Output the [X, Y] coordinate of the center of the cell containing the given text.  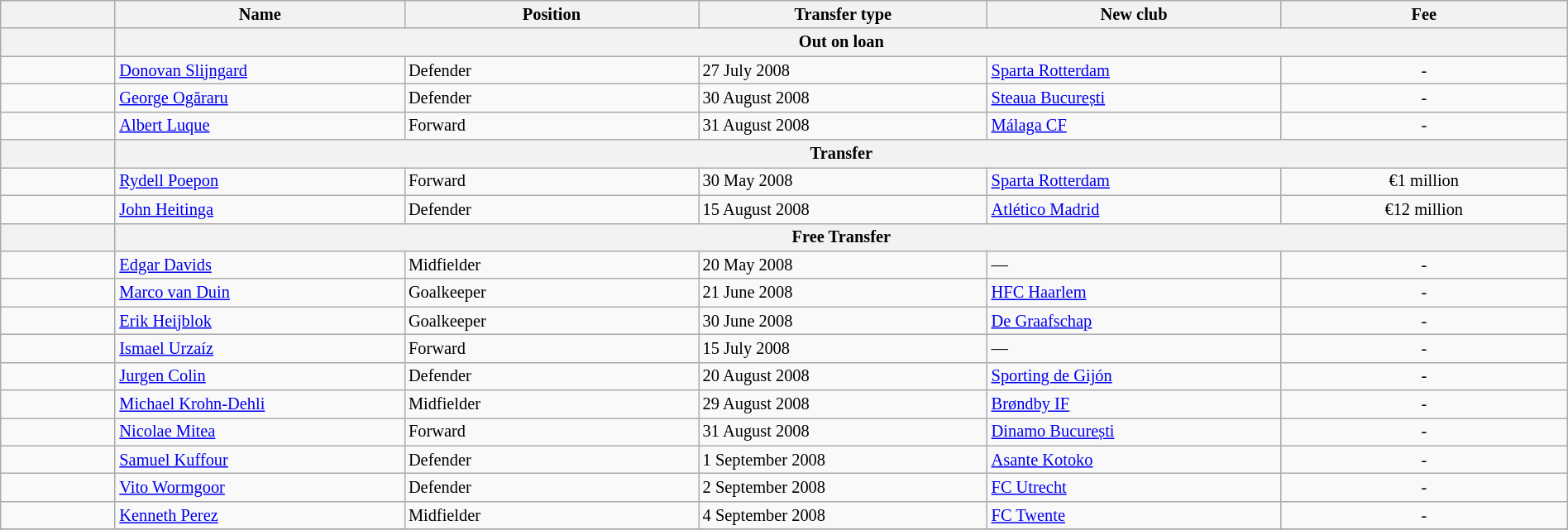
Fee [1424, 14]
29 August 2008 [844, 404]
21 June 2008 [844, 293]
Kenneth Perez [260, 515]
€1 million [1424, 181]
4 September 2008 [844, 515]
2 September 2008 [844, 487]
Málaga CF [1135, 126]
30 August 2008 [844, 98]
Ismael Urzaíz [260, 348]
Rydell Poepon [260, 181]
1 September 2008 [844, 460]
FC Twente [1135, 515]
Jurgen Colin [260, 376]
Albert Luque [260, 126]
Brøndby IF [1135, 404]
15 August 2008 [844, 209]
New club [1135, 14]
Samuel Kuffour [260, 460]
FC Utrecht [1135, 487]
George Ogăraru [260, 98]
Steaua București [1135, 98]
HFC Haarlem [1135, 293]
Dinamo București [1135, 432]
Out on loan [841, 42]
Transfer [841, 154]
Michael Krohn-Dehli [260, 404]
Position [552, 14]
Transfer type [844, 14]
De Graafschap [1135, 321]
Name [260, 14]
Marco van Duin [260, 293]
Nicolae Mitea [260, 432]
Free Transfer [841, 237]
John Heitinga [260, 209]
27 July 2008 [844, 70]
Vito Wormgoor [260, 487]
30 June 2008 [844, 321]
Atlético Madrid [1135, 209]
Sporting de Gijón [1135, 376]
Asante Kotoko [1135, 460]
30 May 2008 [844, 181]
20 May 2008 [844, 265]
€12 million [1424, 209]
Erik Heijblok [260, 321]
Edgar Davids [260, 265]
20 August 2008 [844, 376]
15 July 2008 [844, 348]
Donovan Slijngard [260, 70]
